Detect which cell encompasses the target text, then output its [x, y] center coordinate. 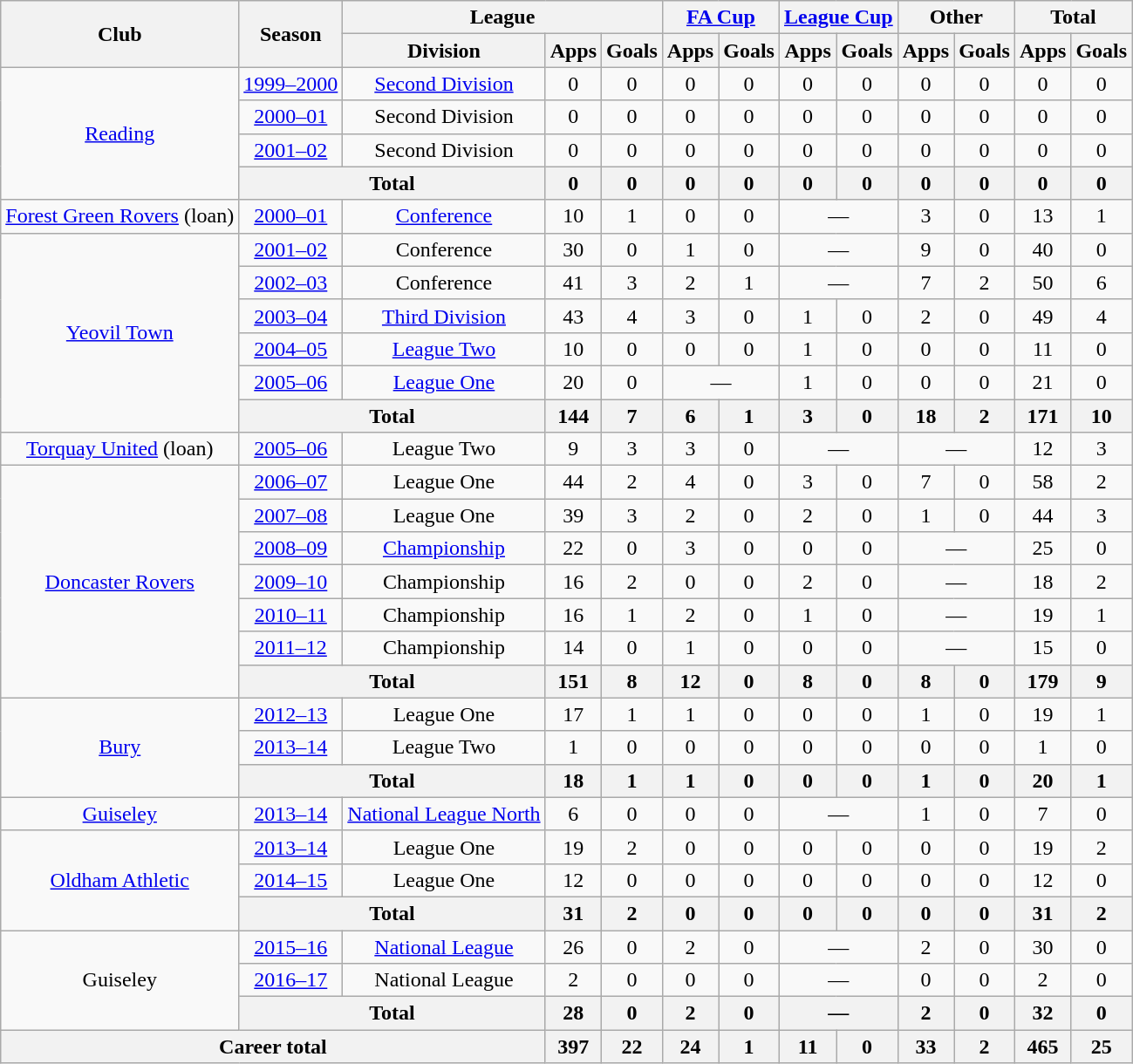
Reading [120, 133]
Torquay United (loan) [120, 449]
Club [120, 34]
2004–05 [291, 349]
40 [1042, 249]
Yeovil Town [120, 332]
49 [1042, 316]
26 [573, 946]
2007–08 [291, 515]
Forest Green Rovers (loan) [120, 216]
151 [573, 681]
League [502, 17]
FA Cup [720, 17]
13 [1042, 216]
Season [291, 34]
171 [1042, 416]
Doncaster Rovers [120, 582]
2011–12 [291, 648]
2002–03 [291, 283]
28 [573, 1013]
2008–09 [291, 549]
2009–10 [291, 582]
Other [956, 17]
58 [1042, 482]
2016–17 [291, 980]
33 [925, 1047]
Third Division [444, 316]
50 [1042, 283]
2003–04 [291, 316]
15 [1042, 648]
Bury [120, 747]
1999–2000 [291, 84]
17 [573, 714]
41 [573, 283]
179 [1042, 681]
21 [1042, 382]
Division [444, 51]
39 [573, 515]
League Cup [838, 17]
144 [573, 416]
43 [573, 316]
2012–13 [291, 714]
32 [1042, 1013]
2015–16 [291, 946]
14 [573, 648]
2010–11 [291, 615]
24 [690, 1047]
2006–07 [291, 482]
397 [573, 1047]
2014–15 [291, 880]
Oldham Athletic [120, 880]
465 [1042, 1047]
National League North [444, 814]
Career total [273, 1047]
